Return the (X, Y) coordinate for the center point of the cell that contains the specified text.  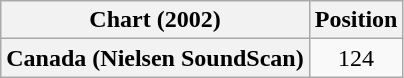
124 (356, 58)
Chart (2002) (155, 20)
Canada (Nielsen SoundScan) (155, 58)
Position (356, 20)
